From the cell containing the given text, extract its center point as (X, Y) coordinate. 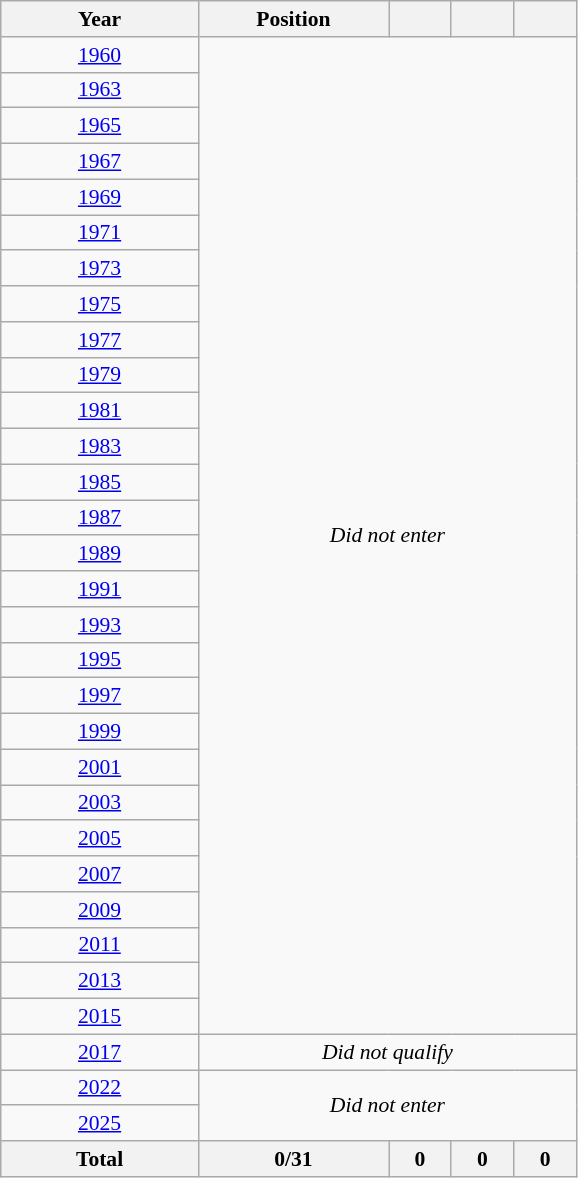
1999 (100, 732)
1973 (100, 269)
Did not qualify (387, 1052)
1987 (100, 518)
1985 (100, 482)
Position (293, 19)
2003 (100, 803)
2017 (100, 1052)
1975 (100, 304)
1960 (100, 55)
2001 (100, 767)
2013 (100, 981)
1981 (100, 411)
1993 (100, 625)
Total (100, 1159)
1997 (100, 696)
1977 (100, 340)
0/31 (293, 1159)
1963 (100, 90)
1971 (100, 233)
1991 (100, 589)
2007 (100, 874)
2015 (100, 1017)
1969 (100, 197)
2005 (100, 839)
2009 (100, 910)
1983 (100, 447)
2022 (100, 1088)
1965 (100, 126)
1967 (100, 162)
Year (100, 19)
1979 (100, 375)
1989 (100, 554)
2011 (100, 945)
1995 (100, 660)
2025 (100, 1124)
